Pinpoint the cell where the given text exists, returning its [X, Y] midpoint coordinate. 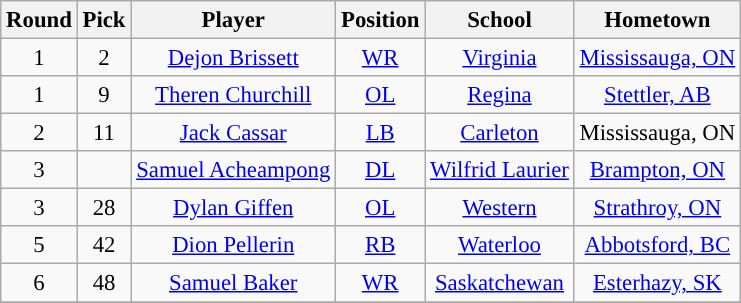
Player [234, 20]
Pick [104, 20]
Regina [500, 95]
Carleton [500, 133]
Round [39, 20]
Dejon Brissett [234, 58]
Samuel Acheampong [234, 170]
Stettler, AB [657, 95]
Abbotsford, BC [657, 245]
Waterloo [500, 245]
RB [380, 245]
Western [500, 208]
Brampton, ON [657, 170]
6 [39, 283]
DL [380, 170]
Strathroy, ON [657, 208]
School [500, 20]
42 [104, 245]
11 [104, 133]
Jack Cassar [234, 133]
Dion Pellerin [234, 245]
Theren Churchill [234, 95]
Wilfrid Laurier [500, 170]
5 [39, 245]
LB [380, 133]
28 [104, 208]
Esterhazy, SK [657, 283]
Hometown [657, 20]
Saskatchewan [500, 283]
Dylan Giffen [234, 208]
9 [104, 95]
48 [104, 283]
Samuel Baker [234, 283]
Virginia [500, 58]
Position [380, 20]
